Detect which cell encompasses the target text, then output its [X, Y] center coordinate. 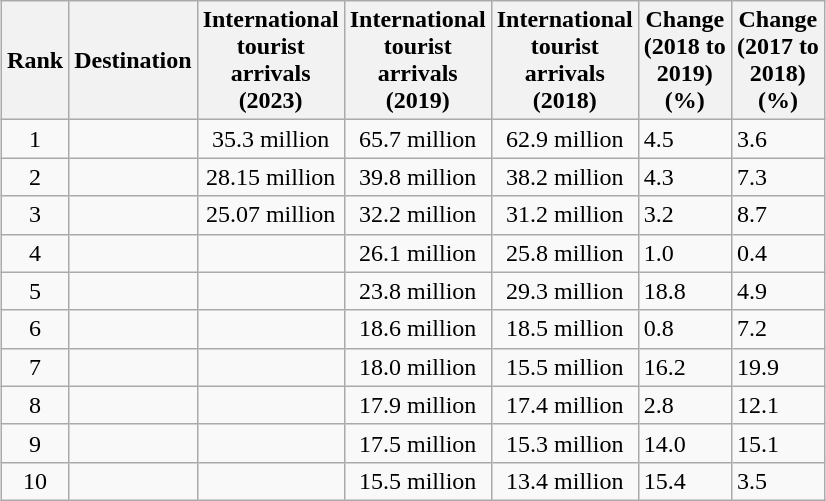
2.8 [684, 405]
23.8 million [418, 291]
35.3 million [270, 139]
39.8 million [418, 177]
0.8 [684, 329]
14.0 [684, 443]
15.1 [778, 443]
16.2 [684, 367]
8 [36, 405]
7 [36, 367]
0.4 [778, 253]
Rank [36, 60]
18.6 million [418, 329]
4.9 [778, 291]
7.2 [778, 329]
International tourist arrivals (2023) [270, 60]
3.6 [778, 139]
Change (2018 to 2019) (%) [684, 60]
19.9 [778, 367]
International tourist arrivals (2018) [564, 60]
25.8 million [564, 253]
10 [36, 481]
Destination [133, 60]
12.1 [778, 405]
4.5 [684, 139]
18.0 million [418, 367]
1 [36, 139]
25.07 million [270, 215]
4.3 [684, 177]
3.5 [778, 481]
9 [36, 443]
18.5 million [564, 329]
4 [36, 253]
17.9 million [418, 405]
62.9 million [564, 139]
6 [36, 329]
17.4 million [564, 405]
13.4 million [564, 481]
International tourist arrivals (2019) [418, 60]
Change (2017 to 2018) (%) [778, 60]
3 [36, 215]
32.2 million [418, 215]
38.2 million [564, 177]
8.7 [778, 215]
17.5 million [418, 443]
15.3 million [564, 443]
7.3 [778, 177]
15.4 [684, 481]
29.3 million [564, 291]
65.7 million [418, 139]
5 [36, 291]
1.0 [684, 253]
28.15 million [270, 177]
26.1 million [418, 253]
3.2 [684, 215]
31.2 million [564, 215]
18.8 [684, 291]
2 [36, 177]
